Scan for the cell matching the given text and deliver its [x, y] coordinate at center. 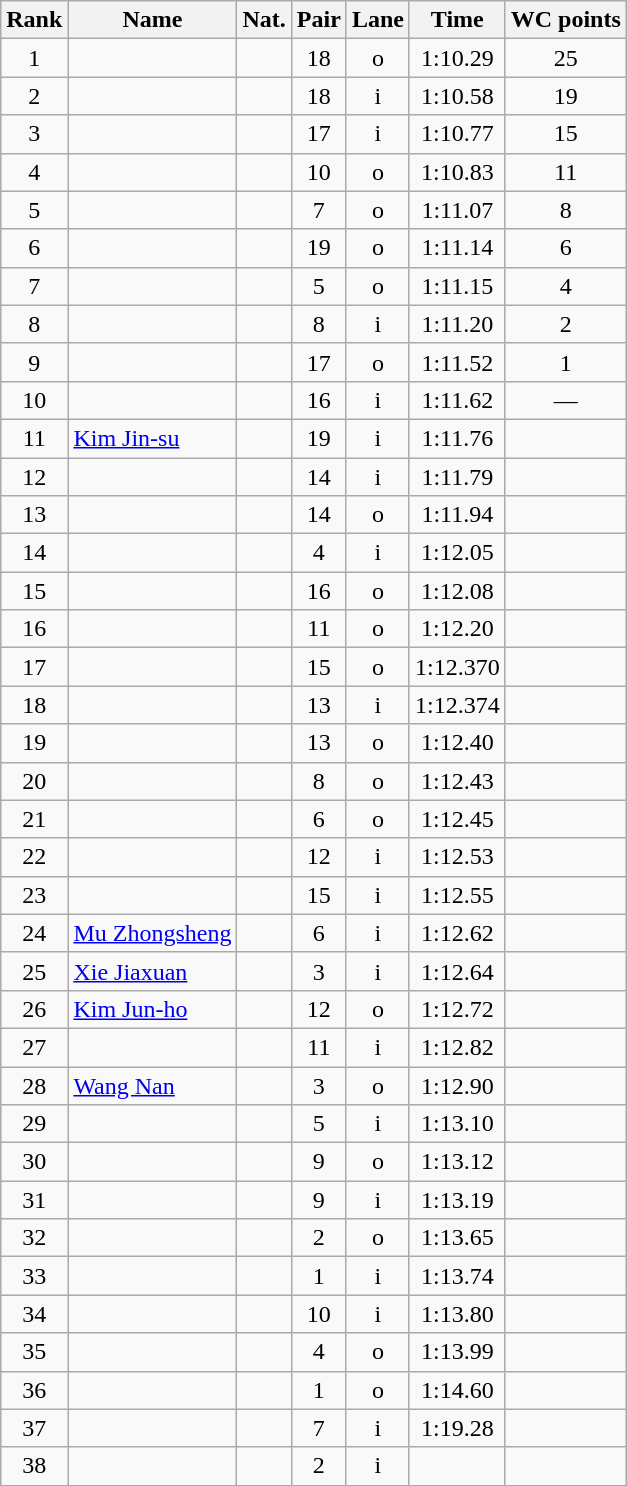
1:12.53 [457, 857]
1:11.76 [457, 438]
— [566, 400]
37 [34, 1428]
1:12.20 [457, 629]
1:14.60 [457, 1390]
35 [34, 1352]
1:13.65 [457, 1238]
Time [457, 20]
Name [152, 20]
Xie Jiaxuan [152, 971]
1:19.28 [457, 1428]
27 [34, 1047]
1:11.07 [457, 210]
1:12.55 [457, 895]
1:12.45 [457, 819]
1:10.29 [457, 58]
Mu Zhongsheng [152, 933]
1:12.62 [457, 933]
WC points [566, 20]
1:12.370 [457, 667]
28 [34, 1085]
1:13.12 [457, 1162]
1:13.99 [457, 1352]
1:10.77 [457, 134]
26 [34, 1009]
1:11.62 [457, 400]
20 [34, 781]
Kim Jun-ho [152, 1009]
29 [34, 1124]
1:12.08 [457, 591]
21 [34, 819]
1:13.19 [457, 1200]
Kim Jin-su [152, 438]
1:11.14 [457, 248]
1:12.64 [457, 971]
31 [34, 1200]
Nat. [264, 20]
1:12.40 [457, 743]
1:11.15 [457, 286]
1:12.82 [457, 1047]
1:12.05 [457, 553]
1:13.74 [457, 1276]
Rank [34, 20]
1:13.80 [457, 1314]
32 [34, 1238]
1:13.10 [457, 1124]
Pair [318, 20]
1:10.58 [457, 96]
30 [34, 1162]
38 [34, 1466]
Lane [378, 20]
36 [34, 1390]
1:11.52 [457, 362]
1:12.72 [457, 1009]
1:10.83 [457, 172]
22 [34, 857]
24 [34, 933]
33 [34, 1276]
1:12.374 [457, 705]
23 [34, 895]
34 [34, 1314]
1:11.20 [457, 324]
1:12.43 [457, 781]
Wang Nan [152, 1085]
1:11.79 [457, 477]
1:12.90 [457, 1085]
1:11.94 [457, 515]
